Find where the given text appears and provide that cell's center as (X, Y) coordinate. 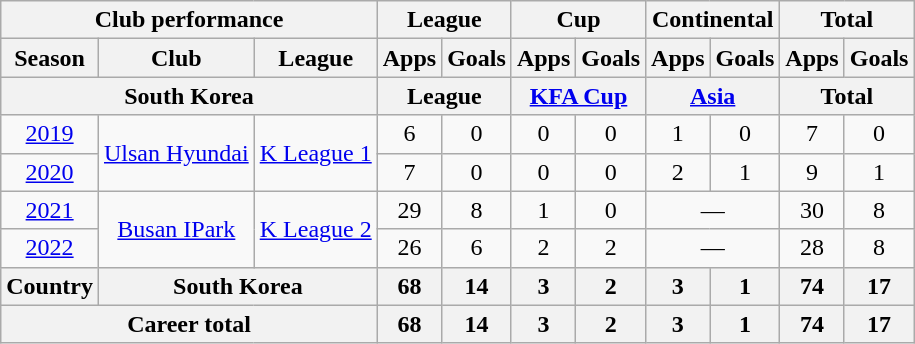
Ulsan Hyundai (176, 153)
9 (812, 172)
2019 (50, 134)
Career total (189, 324)
Season (50, 58)
2022 (50, 248)
Continental (713, 20)
26 (409, 248)
Club (176, 58)
Asia (713, 96)
Busan IPark (176, 229)
2021 (50, 210)
Country (50, 286)
2020 (50, 172)
K League 2 (316, 229)
KFA Cup (578, 96)
Club performance (189, 20)
K League 1 (316, 153)
Cup (578, 20)
29 (409, 210)
30 (812, 210)
28 (812, 248)
